Extract the [X, Y] coordinate from the center of the cell holding the provided text.  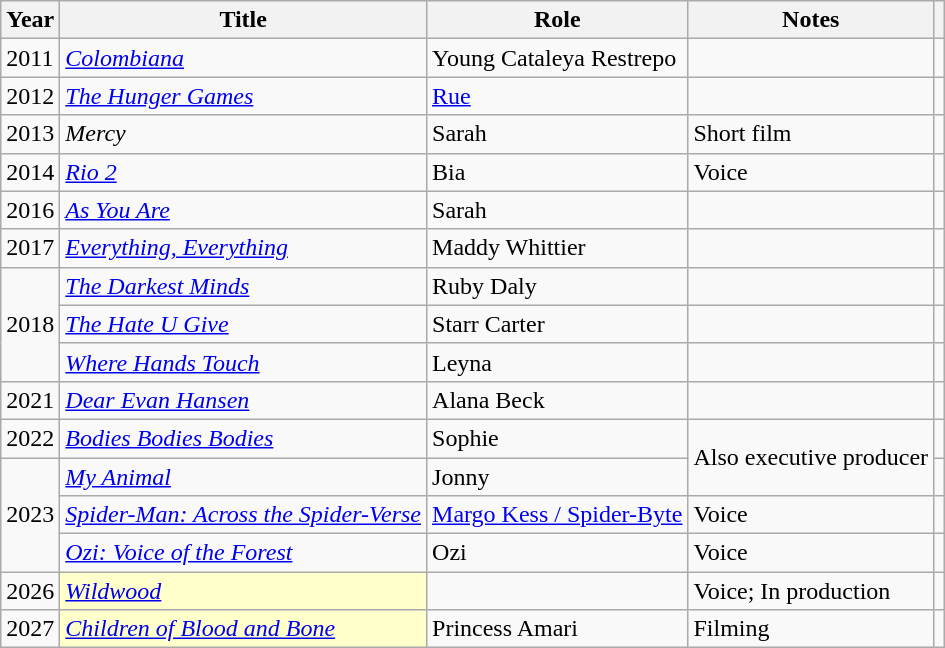
2011 [30, 58]
2012 [30, 96]
Maddy Whittier [558, 248]
Where Hands Touch [244, 362]
Bodies Bodies Bodies [244, 438]
Alana Beck [558, 400]
Also executive producer [811, 457]
2022 [30, 438]
Year [30, 20]
Mercy [244, 134]
2014 [30, 172]
Rio 2 [244, 172]
2013 [30, 134]
Colombiana [244, 58]
2018 [30, 324]
Leyna [558, 362]
Rue [558, 96]
Jonny [558, 477]
The Hunger Games [244, 96]
Spider-Man: Across the Spider-Verse [244, 515]
Ozi: Voice of the Forest [244, 553]
Princess Amari [558, 629]
Title [244, 20]
My Animal [244, 477]
Notes [811, 20]
Voice; In production [811, 591]
Short film [811, 134]
Ozi [558, 553]
2021 [30, 400]
2016 [30, 210]
Bia [558, 172]
The Hate U Give [244, 324]
Starr Carter [558, 324]
As You Are [244, 210]
2017 [30, 248]
2023 [30, 515]
Margo Kess / Spider-Byte [558, 515]
Dear Evan Hansen [244, 400]
Ruby Daly [558, 286]
Young Cataleya Restrepo [558, 58]
Wildwood [244, 591]
2026 [30, 591]
2027 [30, 629]
Everything, Everything [244, 248]
Role [558, 20]
The Darkest Minds [244, 286]
Sophie [558, 438]
Filming [811, 629]
Children of Blood and Bone [244, 629]
